Return [x, y] of the center of cell containing provided text 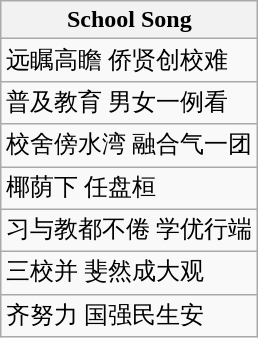
习与教都不倦 学优行端 [130, 230]
远瞩高瞻 侨贤创校难 [130, 60]
普及教育 男女一例看 [130, 102]
三校并 斐然成大观 [130, 274]
校舍傍水湾 融合气一团 [130, 146]
椰荫下 任盘桓 [130, 188]
School Song [130, 20]
齐努力 国强民生安 [130, 316]
